Locate the cell with the specified text and output its [X, Y] center coordinate. 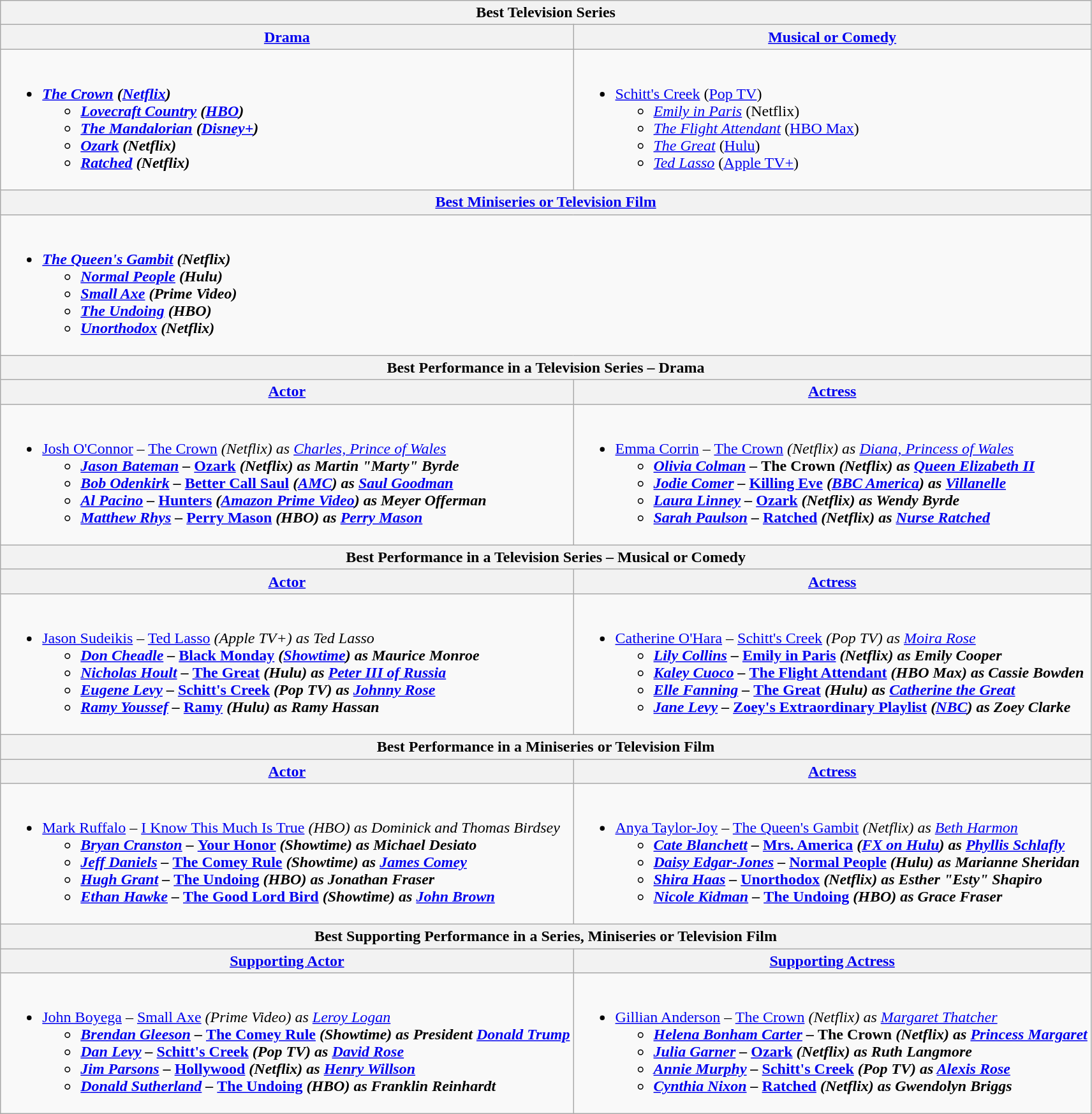
Best Television Series [546, 13]
Schitt's Creek (Pop TV)Emily in Paris (Netflix)The Flight Attendant (HBO Max)The Great (Hulu)Ted Lasso (Apple TV+) [832, 120]
Supporting Actress [832, 961]
Drama [287, 37]
Best Performance in a Television Series – Musical or Comedy [546, 557]
The Crown (Netflix)Lovecraft Country (HBO)The Mandalorian (Disney+)Ozark (Netflix)Ratched (Netflix) [287, 120]
Best Performance in a Miniseries or Television Film [546, 746]
Best Miniseries or Television Film [546, 202]
The Queen's Gambit (Netflix)Normal People (Hulu)Small Axe (Prime Video)The Undoing (HBO)Unorthodox (Netflix) [546, 285]
Musical or Comedy [832, 37]
Supporting Actor [287, 961]
Best Performance in a Television Series – Drama [546, 368]
Best Supporting Performance in a Series, Miniseries or Television Film [546, 937]
